Provide the (X, Y) coordinate of the cell's center where the given text is located.  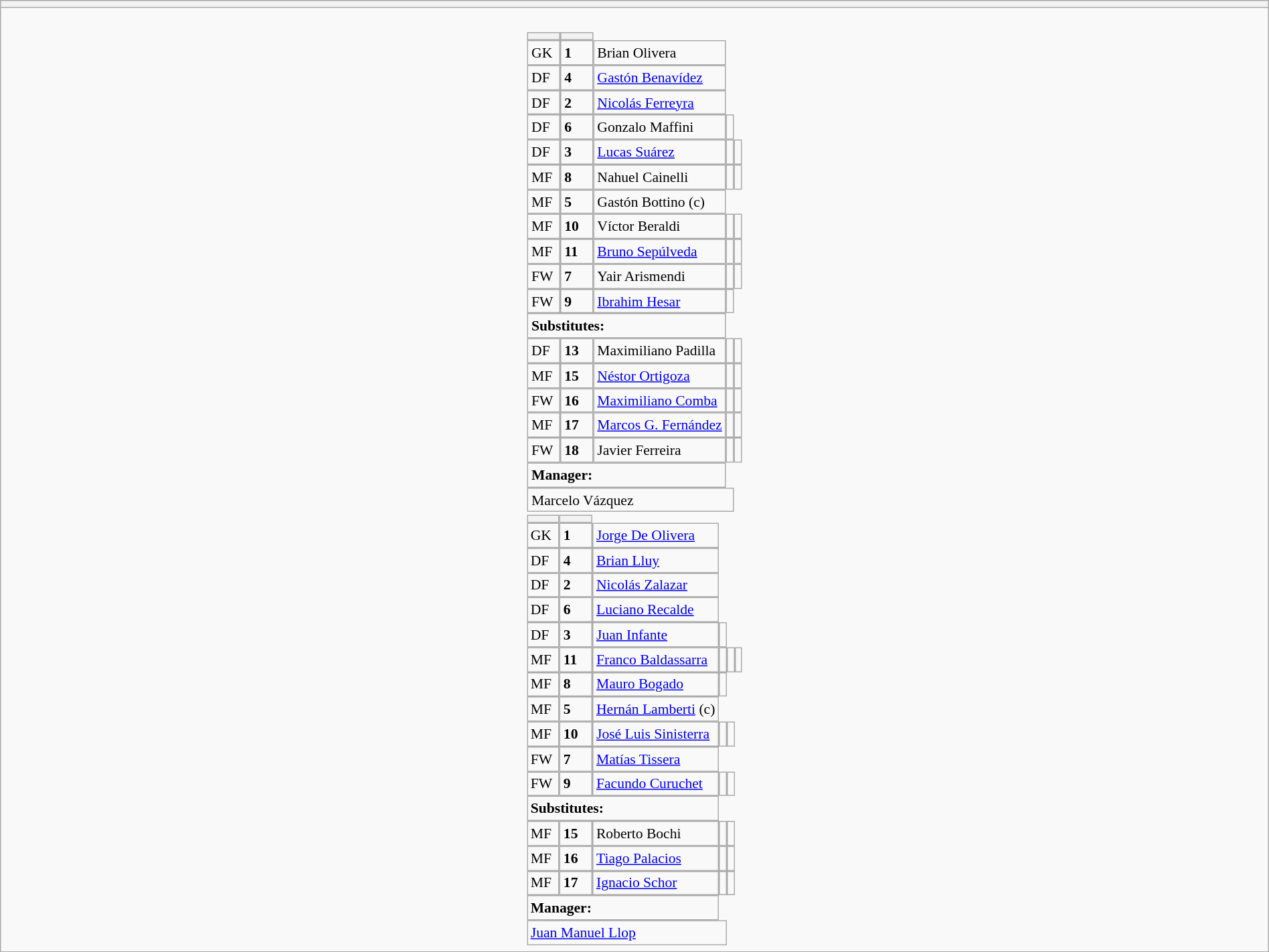
Nicolás Ferreyra (659, 103)
Franco Baldassarra (656, 660)
13 (577, 351)
Facundo Curuchet (656, 784)
Brian Olivera (659, 52)
Luciano Recalde (656, 610)
Néstor Ortigoza (659, 376)
Maximiliano Padilla (659, 351)
Yair Arismendi (659, 276)
Gastón Bottino (c) (659, 202)
Lucas Suárez (659, 153)
Matías Tissera (656, 759)
Hernán Lamberti (c) (656, 709)
Maximiliano Comba (659, 400)
Bruno Sepúlveda (659, 252)
Marcelo Vázquez (630, 500)
18 (577, 450)
Ignacio Schor (656, 883)
Juan Infante (656, 634)
Gonzalo Maffini (659, 127)
Nahuel Cainelli (659, 177)
Brian Lluy (656, 561)
Víctor Beraldi (659, 226)
Javier Ferreira (659, 450)
Nicolás Zalazar (656, 585)
Juan Manuel Llop (626, 933)
Mauro Bogado (656, 684)
Roberto Bochi (656, 834)
Marcos G. Fernández (659, 425)
Ibrahim Hesar (659, 301)
Gastón Benavídez (659, 78)
José Luis Sinisterra (656, 735)
Jorge De Olivera (656, 535)
Tiago Palacios (656, 858)
